Locate the cell with the specified text and output its [x, y] center coordinate. 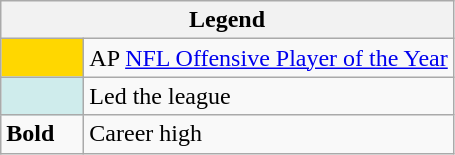
Career high [268, 134]
Bold [42, 134]
Legend [228, 20]
Led the league [268, 96]
AP NFL Offensive Player of the Year [268, 58]
